Detect which cell encompasses the target text, then output its [X, Y] center coordinate. 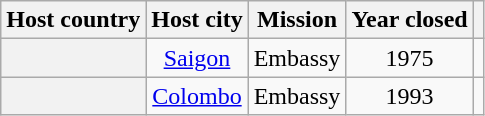
1975 [410, 58]
Year closed [410, 20]
1993 [410, 96]
Saigon [197, 58]
Host country [74, 20]
Host city [197, 20]
Mission [297, 20]
Colombo [197, 96]
